Pinpoint the cell where the given text exists, returning its (X, Y) midpoint coordinate. 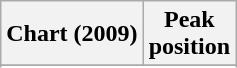
Chart (2009) (72, 34)
Peakposition (189, 34)
